Return the [x, y] coordinate for the center point of the cell that contains the specified text.  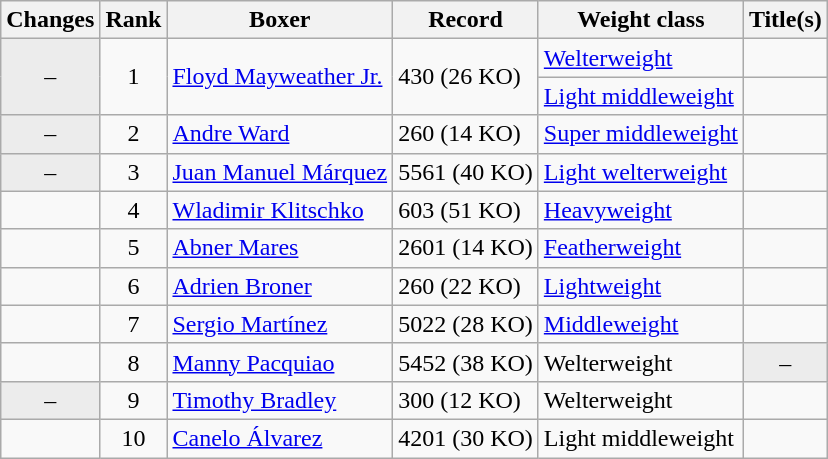
5452 (38 KO) [466, 362]
Rank [134, 20]
260 (14 KO) [466, 134]
Changes [50, 20]
Lightweight [640, 286]
5 [134, 248]
260 (22 KO) [466, 286]
10 [134, 438]
603 (51 KO) [466, 210]
Abner Mares [280, 248]
430 (26 KO) [466, 77]
Andre Ward [280, 134]
Floyd Mayweather Jr. [280, 77]
Juan Manuel Márquez [280, 172]
Middleweight [640, 324]
Wladimir Klitschko [280, 210]
Record [466, 20]
2 [134, 134]
7 [134, 324]
Adrien Broner [280, 286]
5022 (28 KO) [466, 324]
300 (12 KO) [466, 400]
1 [134, 77]
5561 (40 KO) [466, 172]
6 [134, 286]
2601 (14 KO) [466, 248]
9 [134, 400]
3 [134, 172]
4201 (30 KO) [466, 438]
Super middleweight [640, 134]
Featherweight [640, 248]
Sergio Martínez [280, 324]
Title(s) [785, 20]
Manny Pacquiao [280, 362]
4 [134, 210]
Boxer [280, 20]
8 [134, 362]
Canelo Álvarez [280, 438]
Weight class [640, 20]
Timothy Bradley [280, 400]
Light welterweight [640, 172]
Heavyweight [640, 210]
